Provide the (x, y) coordinate of the cell's center where the given text is located.  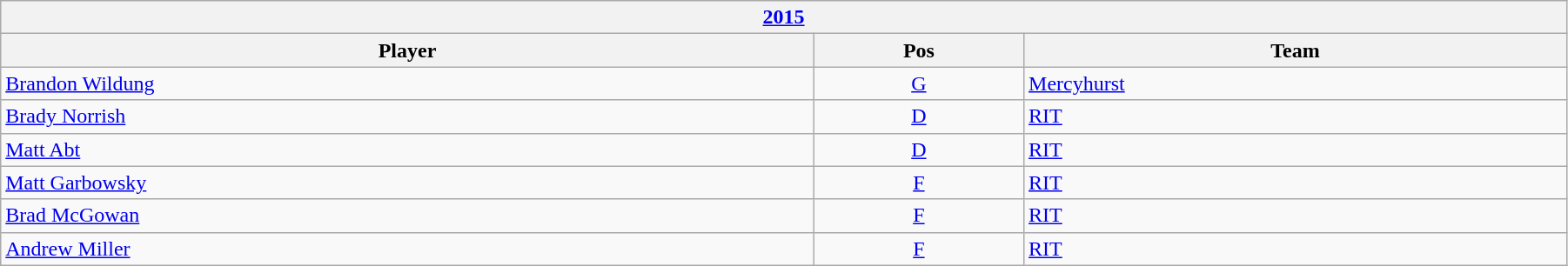
Pos (919, 50)
2015 (784, 17)
Matt Abt (407, 150)
Andrew Miller (407, 249)
Team (1296, 50)
G (919, 83)
Brandon Wildung (407, 83)
Matt Garbowsky (407, 183)
Mercyhurst (1296, 83)
Brady Norrish (407, 116)
Brad McGowan (407, 216)
Player (407, 50)
